Locate the cell with the specified text and output its (x, y) center coordinate. 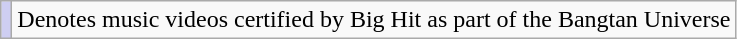
Denotes music videos certified by Big Hit as part of the Bangtan Universe (374, 20)
